From the cell containing the given text, extract its center point as (x, y) coordinate. 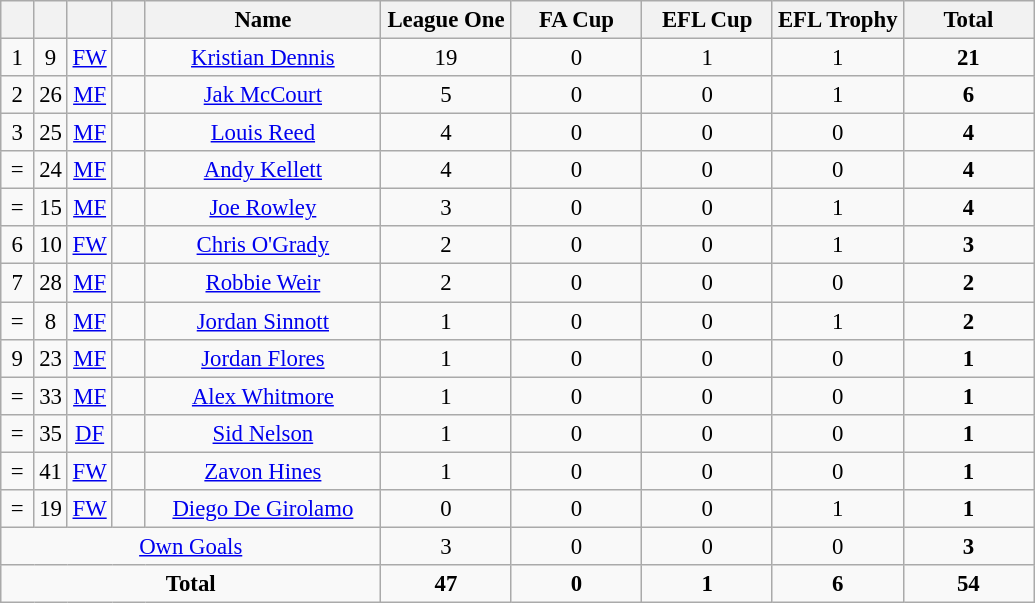
Zavon Hines (263, 471)
Jak McCourt (263, 95)
League One (446, 20)
Jordan Flores (263, 358)
15 (50, 208)
DF (90, 433)
54 (968, 584)
5 (446, 95)
47 (446, 584)
Kristian Dennis (263, 58)
Chris O'Grady (263, 245)
25 (50, 133)
Louis Reed (263, 133)
Joe Rowley (263, 208)
24 (50, 170)
Name (263, 20)
7 (18, 283)
23 (50, 358)
Own Goals (191, 546)
21 (968, 58)
Robbie Weir (263, 283)
EFL Cup (708, 20)
41 (50, 471)
Diego De Girolamo (263, 509)
28 (50, 283)
Jordan Sinnott (263, 321)
10 (50, 245)
Andy Kellett (263, 170)
Sid Nelson (263, 433)
35 (50, 433)
26 (50, 95)
FA Cup (576, 20)
33 (50, 396)
Alex Whitmore (263, 396)
EFL Trophy (838, 20)
8 (50, 321)
